Return [x, y] of the center of cell containing provided text 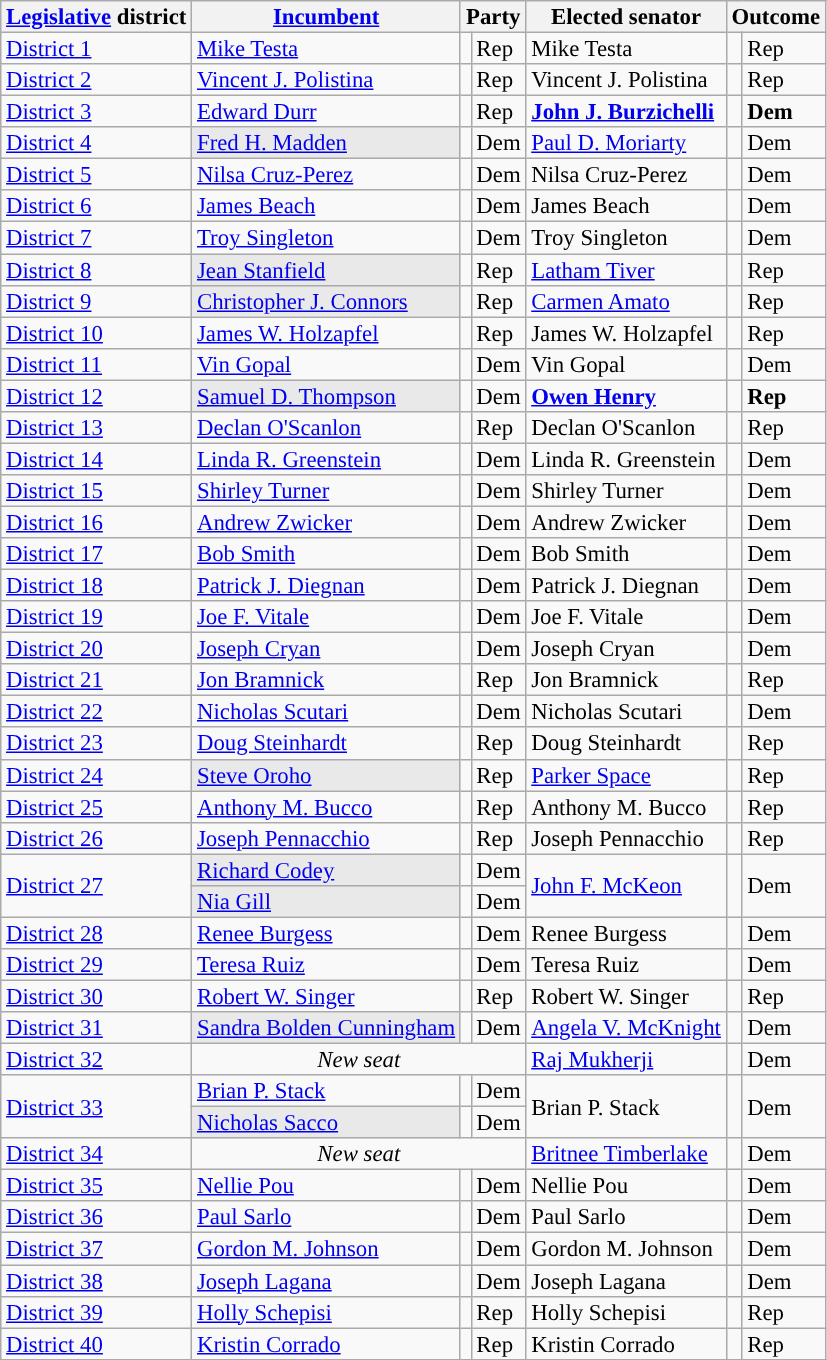
District 12 [96, 396]
Incumbent [326, 17]
Nicholas Sacco [326, 1123]
Richard Codey [326, 870]
Edward Durr [326, 112]
District 5 [96, 175]
District 10 [96, 333]
District 40 [96, 1344]
District 24 [96, 775]
District 30 [96, 996]
District 22 [96, 712]
District 37 [96, 1249]
Party [492, 17]
Carmen Amato [626, 301]
District 3 [96, 112]
District 9 [96, 301]
District 7 [96, 238]
District 34 [96, 1154]
District 14 [96, 459]
Christopher J. Connors [326, 301]
District 21 [96, 680]
Steve Oroho [326, 775]
District 25 [96, 807]
Jean Stanfield [326, 270]
District 31 [96, 1028]
Latham Tiver [626, 270]
Britnee Timberlake [626, 1154]
Owen Henry [626, 396]
District 8 [96, 270]
Fred H. Madden [326, 143]
District 28 [96, 933]
Paul D. Moriarty [626, 143]
District 38 [96, 1281]
District 2 [96, 80]
Raj Mukherji [626, 1060]
District 33 [96, 1106]
District 6 [96, 206]
Elected senator [626, 17]
District 4 [96, 143]
Angela V. McKnight [626, 1028]
District 15 [96, 491]
District 16 [96, 522]
Parker Space [626, 775]
District 18 [96, 586]
District 26 [96, 838]
District 27 [96, 886]
District 13 [96, 428]
District 23 [96, 744]
District 35 [96, 1186]
District 17 [96, 554]
John J. Burzichelli [626, 112]
Outcome [776, 17]
Nia Gill [326, 902]
Sandra Bolden Cunningham [326, 1028]
District 19 [96, 617]
District 1 [96, 49]
District 39 [96, 1312]
District 11 [96, 364]
Samuel D. Thompson [326, 396]
Legislative district [96, 17]
District 20 [96, 649]
District 29 [96, 965]
John F. McKeon [626, 886]
District 32 [96, 1060]
District 36 [96, 1218]
